Locate the cell with the specified text and output its [x, y] center coordinate. 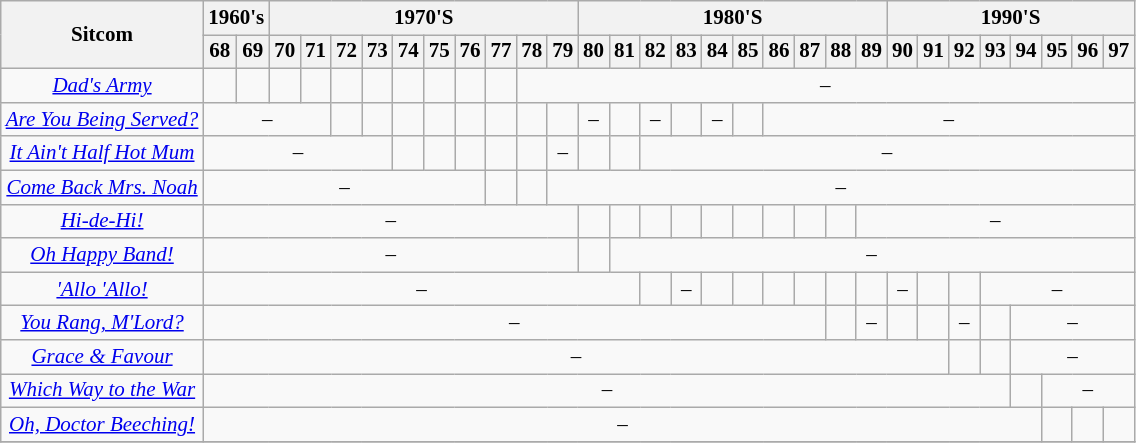
92 [964, 52]
70 [284, 52]
'Allo 'Allo! [102, 289]
1970'S [424, 18]
97 [1118, 52]
87 [810, 52]
84 [718, 52]
Sitcom [102, 35]
89 [872, 52]
94 [1026, 52]
It Ain't Half Hot Mum [102, 153]
71 [316, 52]
79 [562, 52]
Hi-de-Hi! [102, 221]
Which Way to the War [102, 391]
85 [748, 52]
1960's [236, 18]
Oh, Doctor Beeching! [102, 424]
91 [934, 52]
93 [996, 52]
Come Back Mrs. Noah [102, 187]
1990'S [1010, 18]
You Rang, M'Lord? [102, 323]
81 [624, 52]
73 [378, 52]
75 [440, 52]
88 [840, 52]
77 [500, 52]
76 [470, 52]
83 [686, 52]
86 [778, 52]
95 [1056, 52]
Oh Happy Band! [102, 255]
82 [656, 52]
Grace & Favour [102, 357]
90 [902, 52]
80 [594, 52]
78 [532, 52]
96 [1088, 52]
68 [220, 52]
1980'S [732, 18]
Are You Being Served? [102, 119]
72 [346, 52]
69 [252, 52]
Dad's Army [102, 86]
74 [408, 52]
